Detect which cell encompasses the target text, then output its [x, y] center coordinate. 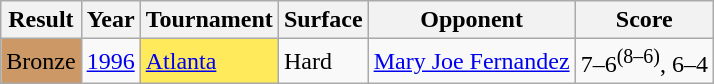
Hard [323, 62]
Bronze [41, 62]
Surface [323, 20]
1996 [110, 62]
Year [110, 20]
Opponent [472, 20]
Tournament [209, 20]
Result [41, 20]
Score [644, 20]
Atlanta [209, 62]
Mary Joe Fernandez [472, 62]
7–6(8–6), 6–4 [644, 62]
